Determine the [x, y] coordinate at the center of the cell enclosing the given text.  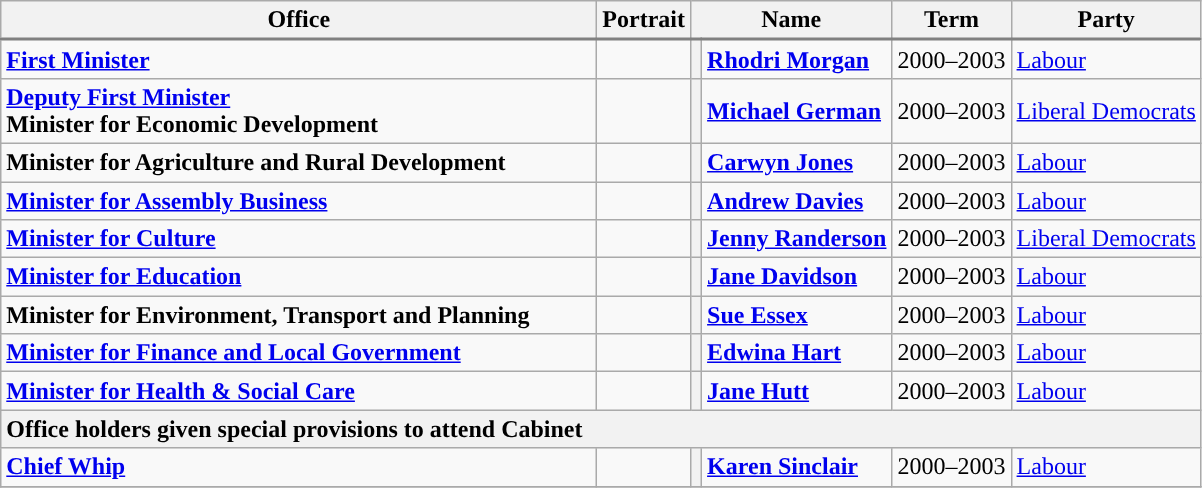
Sue Essex [797, 315]
Chief Whip [299, 467]
First Minister [299, 60]
Jenny Randerson [797, 239]
Andrew Davies [797, 201]
Minister for Health & Social Care [299, 391]
Minister for Environment, Transport and Planning [299, 315]
Michael German [797, 110]
Rhodri Morgan [797, 60]
Carwyn Jones [797, 162]
Portrait [644, 20]
Minister for Culture [299, 239]
Jane Davidson [797, 277]
Jane Hutt [797, 391]
Karen Sinclair [797, 467]
Party [1106, 20]
Minister for Education [299, 277]
Office [299, 20]
Minister for Assembly Business [299, 201]
Edwina Hart [797, 353]
Minister for Agriculture and Rural Development [299, 162]
Name [790, 20]
Minister for Finance and Local Government [299, 353]
Term [952, 20]
Office holders given special provisions to attend Cabinet [602, 429]
Deputy First MinisterMinister for Economic Development [299, 110]
